Provide the (X, Y) coordinate of the cell's center where the given text is located.  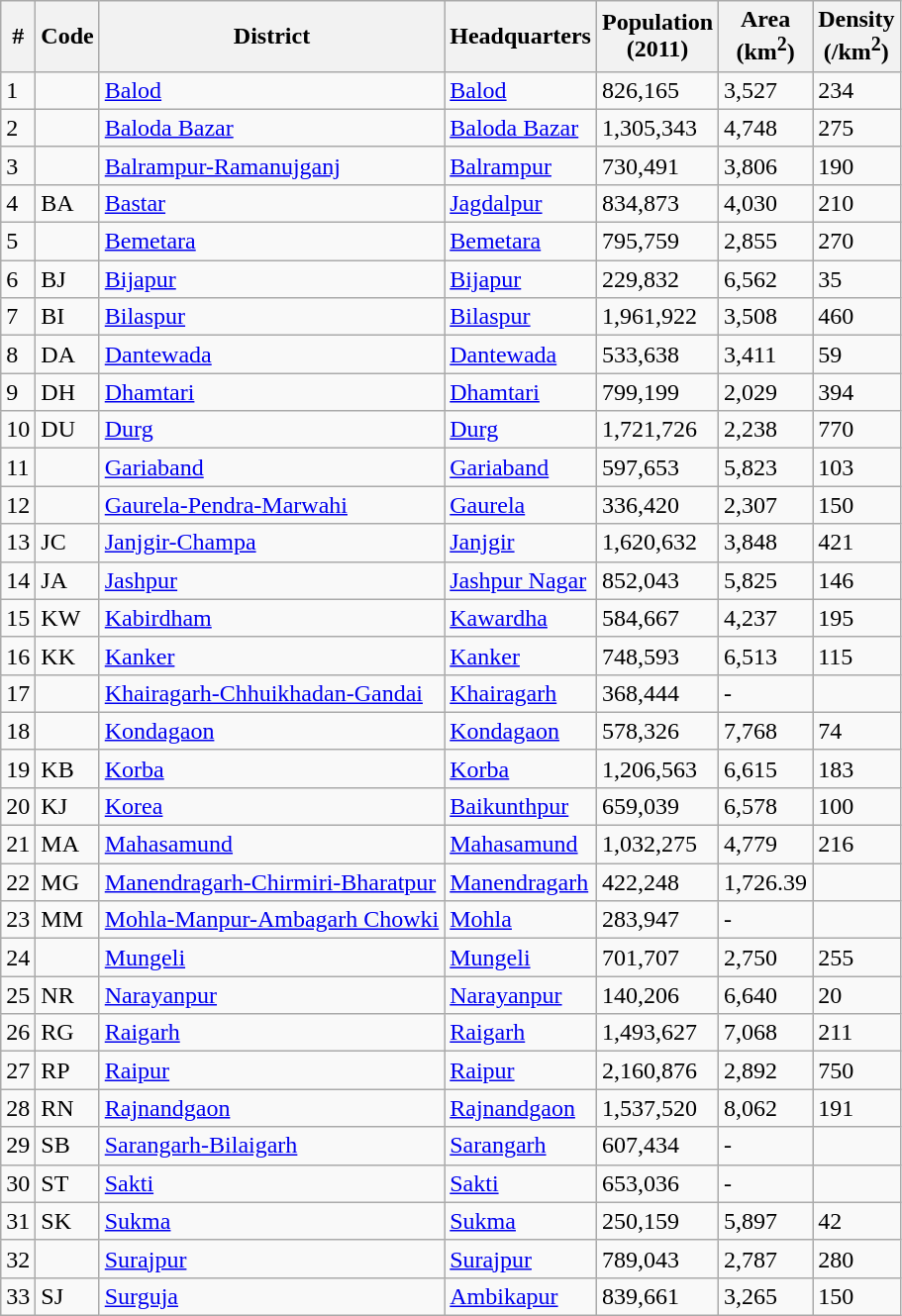
1,032,275 (657, 845)
Gaurela (521, 505)
29 (18, 1146)
4,779 (766, 845)
2 (18, 128)
32 (18, 1259)
6,578 (766, 806)
4,030 (766, 203)
799,199 (657, 392)
24 (18, 958)
SB (67, 1146)
229,832 (657, 279)
Khairagarh (521, 693)
15 (18, 618)
SJ (67, 1296)
1,721,726 (657, 430)
1,961,922 (657, 317)
146 (856, 580)
100 (856, 806)
12 (18, 505)
6,513 (766, 656)
195 (856, 618)
KB (67, 768)
Kawardha (521, 618)
2,160,876 (657, 1070)
10 (18, 430)
Korea (271, 806)
3 (18, 165)
1,206,563 (657, 768)
Surguja (271, 1296)
1 (18, 90)
Headquarters (521, 37)
Mohla (521, 920)
8,062 (766, 1108)
730,491 (657, 165)
Population (2011) (657, 37)
1,537,520 (657, 1108)
19 (18, 768)
Jashpur (271, 580)
795,759 (657, 242)
RG (67, 1033)
Ambikapur (521, 1296)
2,307 (766, 505)
5,825 (766, 580)
283,947 (657, 920)
26 (18, 1033)
BJ (67, 279)
852,043 (657, 580)
6,562 (766, 279)
BA (67, 203)
4 (18, 203)
JA (67, 580)
1,493,627 (657, 1033)
4,237 (766, 618)
5,823 (766, 467)
789,043 (657, 1259)
28 (18, 1108)
4,748 (766, 128)
Balrampur-Ramanujganj (271, 165)
District (271, 37)
Janjgir-Champa (271, 543)
750 (856, 1070)
578,326 (657, 731)
# (18, 37)
421 (856, 543)
216 (856, 845)
140,206 (657, 995)
2,787 (766, 1259)
394 (856, 392)
22 (18, 882)
BI (67, 317)
597,653 (657, 467)
5,897 (766, 1221)
30 (18, 1183)
Area (km2) (766, 37)
27 (18, 1070)
3,527 (766, 90)
2,855 (766, 242)
59 (856, 354)
659,039 (657, 806)
Density (/km2) (856, 37)
14 (18, 580)
KK (67, 656)
270 (856, 242)
460 (856, 317)
RP (67, 1070)
701,707 (657, 958)
Baikunthpur (521, 806)
250,159 (657, 1221)
834,873 (657, 203)
Manendragarh (521, 882)
3,508 (766, 317)
21 (18, 845)
210 (856, 203)
6,615 (766, 768)
Gaurela-Pendra-Marwahi (271, 505)
770 (856, 430)
JC (67, 543)
Jagdalpur (521, 203)
6,640 (766, 995)
7 (18, 317)
748,593 (657, 656)
2,029 (766, 392)
1,305,343 (657, 128)
280 (856, 1259)
5 (18, 242)
190 (856, 165)
ST (67, 1183)
533,638 (657, 354)
2,238 (766, 430)
KJ (67, 806)
31 (18, 1221)
6 (18, 279)
422,248 (657, 882)
826,165 (657, 90)
336,420 (657, 505)
7,068 (766, 1033)
NR (67, 995)
DU (67, 430)
DA (67, 354)
SK (67, 1221)
191 (856, 1108)
35 (856, 279)
3,411 (766, 354)
1,726.39 (766, 882)
1,620,632 (657, 543)
33 (18, 1296)
74 (856, 731)
3,265 (766, 1296)
7,768 (766, 731)
2,892 (766, 1070)
115 (856, 656)
Sarangarh-Bilaigarh (271, 1146)
Khairagarh-Chhuikhadan-Gandai (271, 693)
25 (18, 995)
3,806 (766, 165)
9 (18, 392)
18 (18, 731)
Jashpur Nagar (521, 580)
KW (67, 618)
Sarangarh (521, 1146)
8 (18, 354)
16 (18, 656)
183 (856, 768)
MM (67, 920)
13 (18, 543)
Code (67, 37)
839,661 (657, 1296)
DH (67, 392)
11 (18, 467)
211 (856, 1033)
RN (67, 1108)
Kabirdham (271, 618)
17 (18, 693)
607,434 (657, 1146)
MA (67, 845)
653,036 (657, 1183)
234 (856, 90)
Mohla-Manpur-Ambagarh Chowki (271, 920)
MG (67, 882)
23 (18, 920)
Balrampur (521, 165)
584,667 (657, 618)
Manendragarh-Chirmiri-Bharatpur (271, 882)
255 (856, 958)
275 (856, 128)
368,444 (657, 693)
Janjgir (521, 543)
2,750 (766, 958)
Bastar (271, 203)
42 (856, 1221)
103 (856, 467)
3,848 (766, 543)
